Identify which cell holds the provided text, then report its [X, Y] central coordinate. 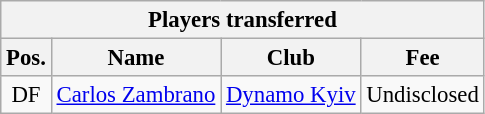
Undisclosed [422, 95]
Name [136, 58]
Pos. [26, 58]
Carlos Zambrano [136, 95]
Fee [422, 58]
Dynamo Kyiv [291, 95]
Club [291, 58]
DF [26, 95]
Players transferred [242, 20]
